Return [x, y] of the center of cell containing provided text 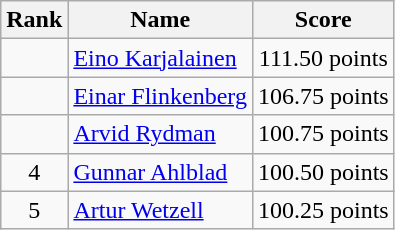
100.25 points [323, 210]
5 [34, 210]
4 [34, 172]
Einar Flinkenberg [160, 96]
Score [323, 20]
100.75 points [323, 134]
Name [160, 20]
Rank [34, 20]
106.75 points [323, 96]
Gunnar Ahlblad [160, 172]
100.50 points [323, 172]
111.50 points [323, 58]
Arvid Rydman [160, 134]
Artur Wetzell [160, 210]
Eino Karjalainen [160, 58]
